Return (x, y) of the center of cell containing provided text 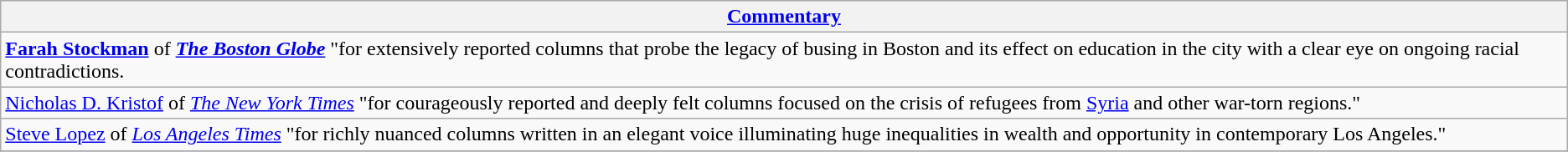
Commentary (784, 17)
